Detect which cell encompasses the target text, then output its (x, y) center coordinate. 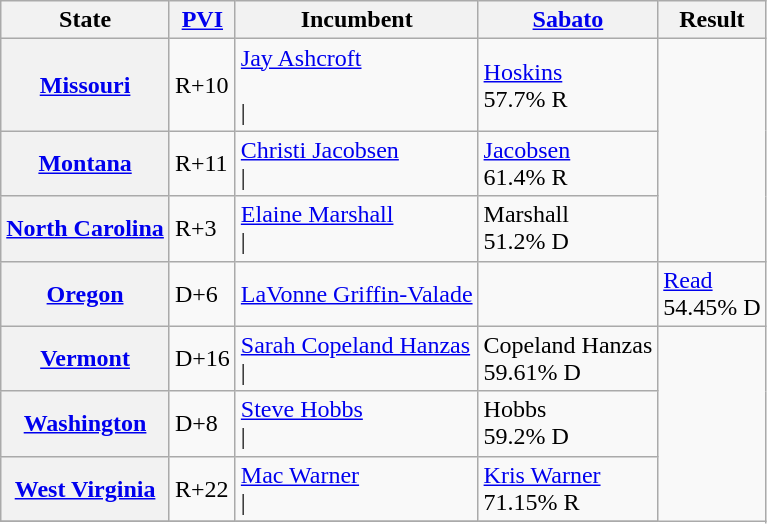
Oregon (86, 294)
Sabato (568, 20)
Sarah Copeland Hanzas| (356, 358)
Christi Jacobsen| (356, 164)
Kris Warner71.15% R (568, 488)
Read54.45% D (712, 294)
D+6 (202, 294)
Hoskins57.7% R (568, 85)
R+3 (202, 228)
West Virginia (86, 488)
LaVonne Griffin-Valade (356, 294)
D+8 (202, 424)
R+22 (202, 488)
State (86, 20)
R+10 (202, 85)
Marshall51.2% D (568, 228)
North Carolina (86, 228)
Incumbent (356, 20)
Hobbs59.2% D (568, 424)
Missouri (86, 85)
R+11 (202, 164)
Steve Hobbs| (356, 424)
Mac Warner| (356, 488)
Vermont (86, 358)
Copeland Hanzas59.61% D (568, 358)
PVI (202, 20)
Jacobsen61.4% R (568, 164)
Montana (86, 164)
Washington (86, 424)
Result (712, 20)
Elaine Marshall| (356, 228)
Jay Ashcroft| (356, 85)
D+16 (202, 358)
